Detect which cell encompasses the target text, then output its [X, Y] center coordinate. 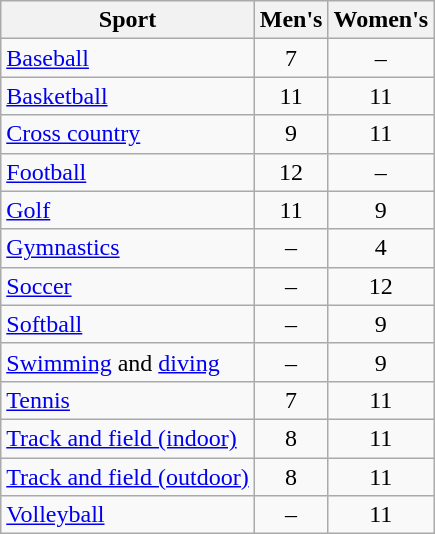
Track and field (outdoor) [128, 477]
Soccer [128, 286]
Volleyball [128, 515]
Softball [128, 324]
4 [381, 248]
Tennis [128, 400]
Cross country [128, 134]
Sport [128, 20]
Men's [291, 20]
Swimming and diving [128, 362]
Golf [128, 210]
Women's [381, 20]
Track and field (indoor) [128, 438]
Basketball [128, 96]
Gymnastics [128, 248]
Baseball [128, 58]
Football [128, 172]
